Search for the cell housing the specified text and yield its (x, y) center coordinate. 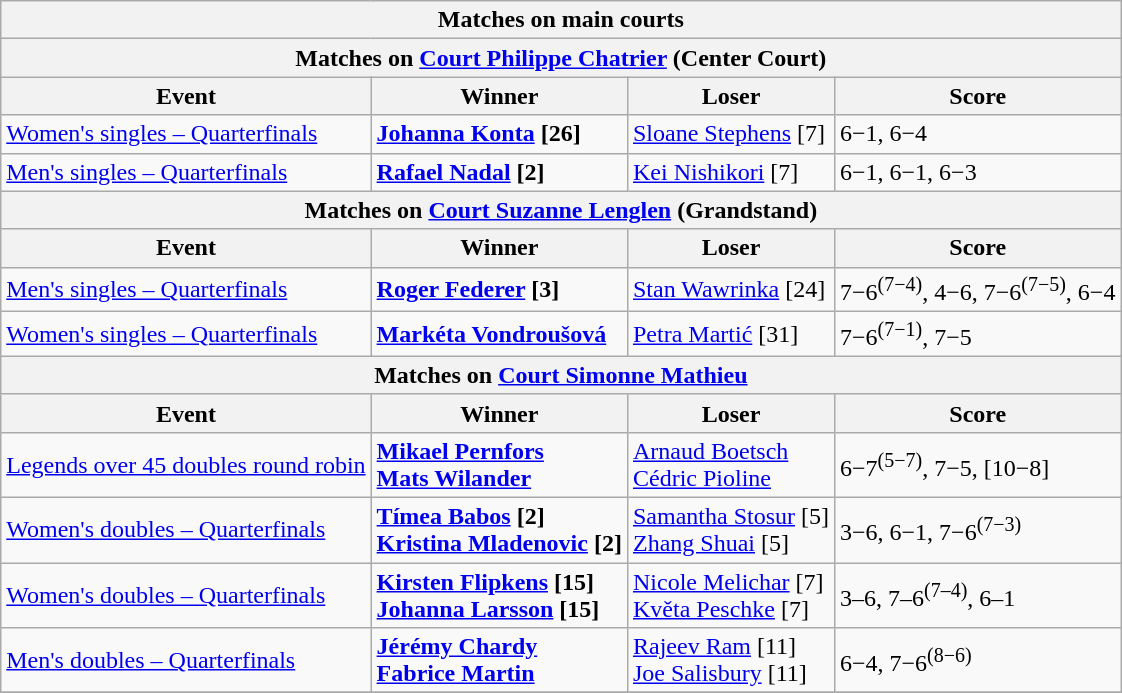
Tímea Babos [2] Kristina Mladenovic [2] (499, 530)
6−1, 6−4 (978, 134)
Markéta Vondroušová (499, 334)
Legends over 45 doubles round robin (186, 464)
Arnaud Boetsch Cédric Pioline (730, 464)
Men's doubles – Quarterfinals (186, 660)
Rafael Nadal [2] (499, 172)
Stan Wawrinka [24] (730, 290)
Mikael Pernfors Mats Wilander (499, 464)
7−6(7−1), 7−5 (978, 334)
Matches on Court Simonne Mathieu (561, 375)
3–6, 7–6(7–4), 6–1 (978, 596)
6−1, 6−1, 6−3 (978, 172)
Matches on Court Philippe Chatrier (Center Court) (561, 58)
Samantha Stosur [5] Zhang Shuai [5] (730, 530)
Matches on Court Suzanne Lenglen (Grandstand) (561, 210)
Nicole Melichar [7] Květa Peschke [7] (730, 596)
Kirsten Flipkens [15] Johanna Larsson [15] (499, 596)
Kei Nishikori [7] (730, 172)
6−7(5−7), 7−5, [10−8] (978, 464)
Roger Federer [3] (499, 290)
Petra Martić [31] (730, 334)
Jérémy Chardy Fabrice Martin (499, 660)
Rajeev Ram [11] Joe Salisbury [11] (730, 660)
7−6(7−4), 4−6, 7−6(7−5), 6−4 (978, 290)
Johanna Konta [26] (499, 134)
Sloane Stephens [7] (730, 134)
Matches on main courts (561, 20)
6−4, 7−6(8−6) (978, 660)
3−6, 6−1, 7−6(7−3) (978, 530)
